Pinpoint the cell where the given text exists, returning its [x, y] midpoint coordinate. 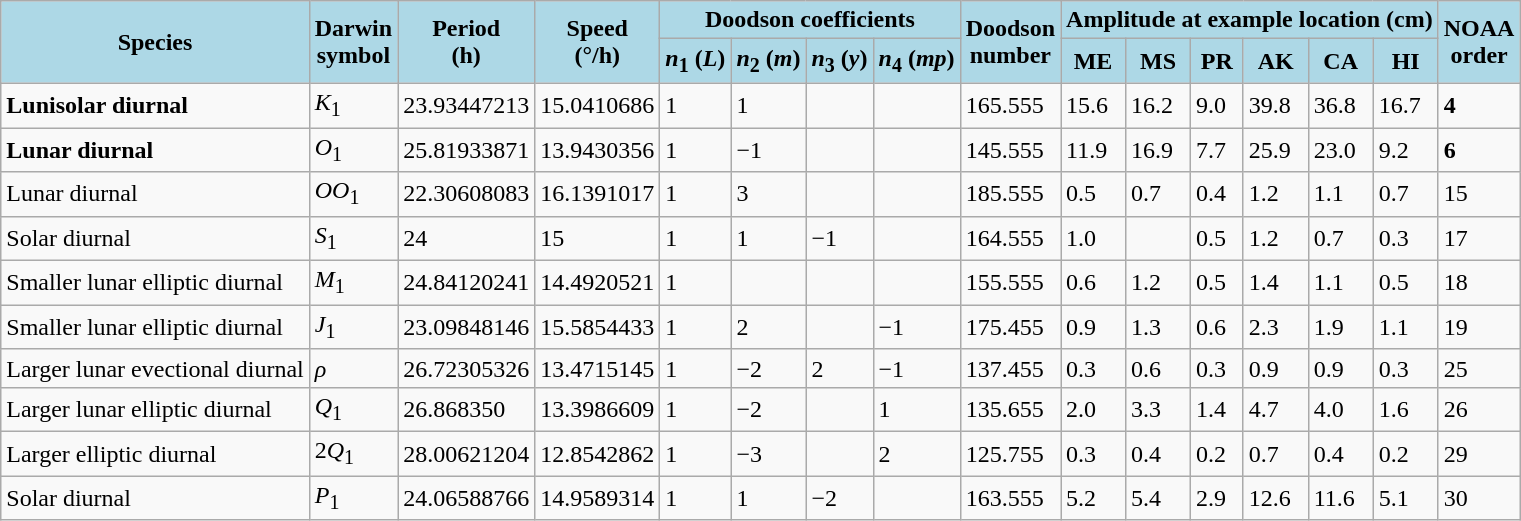
39.8 [1276, 105]
4.7 [1276, 409]
155.555 [1010, 283]
25.81933871 [466, 150]
n1 (L) [696, 61]
36.8 [1340, 105]
M1 [353, 283]
5.4 [1158, 498]
24.84120241 [466, 283]
1.6 [1406, 409]
175.455 [1010, 327]
Doodson coefficients [810, 20]
−3 [768, 454]
137.455 [1010, 368]
25.9 [1276, 150]
13.4715145 [598, 368]
OO1 [353, 194]
1.3 [1158, 327]
13.3986609 [598, 409]
19 [1479, 327]
13.9430356 [598, 150]
n4 (mp) [916, 61]
n3 (y) [840, 61]
Lunisolar diurnal [155, 105]
Doodson number [1010, 42]
25 [1479, 368]
5.1 [1406, 498]
15.6 [1094, 105]
16.2 [1158, 105]
2Q1 [353, 454]
24.06588766 [466, 498]
CA [1340, 61]
O1 [353, 150]
K1 [353, 105]
6 [1479, 150]
23.93447213 [466, 105]
2.3 [1276, 327]
S1 [353, 238]
7.7 [1216, 150]
Amplitude at example location (cm) [1250, 20]
125.755 [1010, 454]
1.9 [1340, 327]
14.4920521 [598, 283]
16.1391017 [598, 194]
16.9 [1158, 150]
AK [1276, 61]
9.2 [1406, 150]
J1 [353, 327]
ρ [353, 368]
14.9589314 [598, 498]
3 [768, 194]
17 [1479, 238]
Speed (°/h) [598, 42]
n2 (m) [768, 61]
16.7 [1406, 105]
26.72305326 [466, 368]
26.868350 [466, 409]
Period (h) [466, 42]
Larger lunar evectional diurnal [155, 368]
Larger lunar elliptic diurnal [155, 409]
2.9 [1216, 498]
22.30608083 [466, 194]
30 [1479, 498]
18 [1479, 283]
163.555 [1010, 498]
15.5854433 [598, 327]
11.6 [1340, 498]
ME [1094, 61]
135.655 [1010, 409]
Species [155, 42]
11.9 [1094, 150]
165.555 [1010, 105]
29 [1479, 454]
12.6 [1276, 498]
NOAA order [1479, 42]
164.555 [1010, 238]
MS [1158, 61]
185.555 [1010, 194]
1.0 [1094, 238]
26 [1479, 409]
5.2 [1094, 498]
4.0 [1340, 409]
23.0 [1340, 150]
HI [1406, 61]
2.0 [1094, 409]
23.09848146 [466, 327]
Darwin symbol [353, 42]
145.555 [1010, 150]
4 [1479, 105]
24 [466, 238]
28.00621204 [466, 454]
Larger elliptic diurnal [155, 454]
15.0410686 [598, 105]
P1 [353, 498]
9.0 [1216, 105]
3.3 [1158, 409]
12.8542862 [598, 454]
PR [1216, 61]
Q1 [353, 409]
